Pinpoint the cell where the given text exists, returning its [x, y] midpoint coordinate. 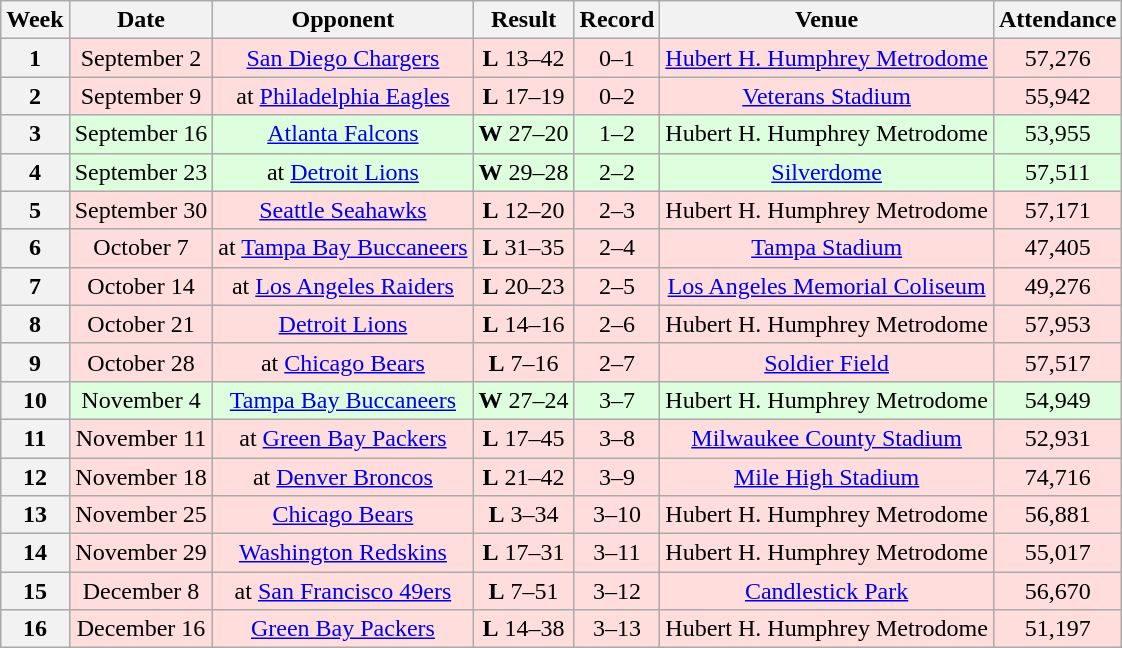
13 [35, 515]
Opponent [343, 20]
Candlestick Park [827, 591]
Green Bay Packers [343, 629]
Milwaukee County Stadium [827, 438]
52,931 [1057, 438]
Atlanta Falcons [343, 134]
November 25 [141, 515]
at Detroit Lions [343, 172]
September 30 [141, 210]
at Tampa Bay Buccaneers [343, 248]
L 20–23 [524, 286]
September 16 [141, 134]
6 [35, 248]
at Chicago Bears [343, 362]
14 [35, 553]
November 18 [141, 477]
12 [35, 477]
3–10 [617, 515]
October 7 [141, 248]
September 2 [141, 58]
2–6 [617, 324]
10 [35, 400]
55,942 [1057, 96]
4 [35, 172]
W 27–20 [524, 134]
November 29 [141, 553]
Soldier Field [827, 362]
56,670 [1057, 591]
0–1 [617, 58]
L 12–20 [524, 210]
L 31–35 [524, 248]
September 23 [141, 172]
51,197 [1057, 629]
at Green Bay Packers [343, 438]
57,953 [1057, 324]
8 [35, 324]
7 [35, 286]
L 14–16 [524, 324]
October 28 [141, 362]
54,949 [1057, 400]
3–12 [617, 591]
9 [35, 362]
57,171 [1057, 210]
Detroit Lions [343, 324]
at Los Angeles Raiders [343, 286]
57,511 [1057, 172]
December 16 [141, 629]
3–7 [617, 400]
November 11 [141, 438]
September 9 [141, 96]
L 17–45 [524, 438]
3–9 [617, 477]
October 14 [141, 286]
11 [35, 438]
L 21–42 [524, 477]
L 17–19 [524, 96]
55,017 [1057, 553]
3–13 [617, 629]
15 [35, 591]
Tampa Stadium [827, 248]
Date [141, 20]
W 27–24 [524, 400]
at Philadelphia Eagles [343, 96]
L 7–16 [524, 362]
Los Angeles Memorial Coliseum [827, 286]
L 13–42 [524, 58]
San Diego Chargers [343, 58]
Record [617, 20]
at Denver Broncos [343, 477]
Veterans Stadium [827, 96]
Venue [827, 20]
2–3 [617, 210]
L 17–31 [524, 553]
2–7 [617, 362]
October 21 [141, 324]
1–2 [617, 134]
at San Francisco 49ers [343, 591]
0–2 [617, 96]
Chicago Bears [343, 515]
2 [35, 96]
Week [35, 20]
W 29–28 [524, 172]
3–8 [617, 438]
Silverdome [827, 172]
L 14–38 [524, 629]
Mile High Stadium [827, 477]
November 4 [141, 400]
L 3–34 [524, 515]
Result [524, 20]
3–11 [617, 553]
1 [35, 58]
Attendance [1057, 20]
December 8 [141, 591]
5 [35, 210]
57,276 [1057, 58]
Washington Redskins [343, 553]
53,955 [1057, 134]
57,517 [1057, 362]
2–5 [617, 286]
74,716 [1057, 477]
Tampa Bay Buccaneers [343, 400]
56,881 [1057, 515]
2–2 [617, 172]
49,276 [1057, 286]
3 [35, 134]
16 [35, 629]
2–4 [617, 248]
47,405 [1057, 248]
L 7–51 [524, 591]
Seattle Seahawks [343, 210]
